From the cell containing the given text, extract its center point as (X, Y) coordinate. 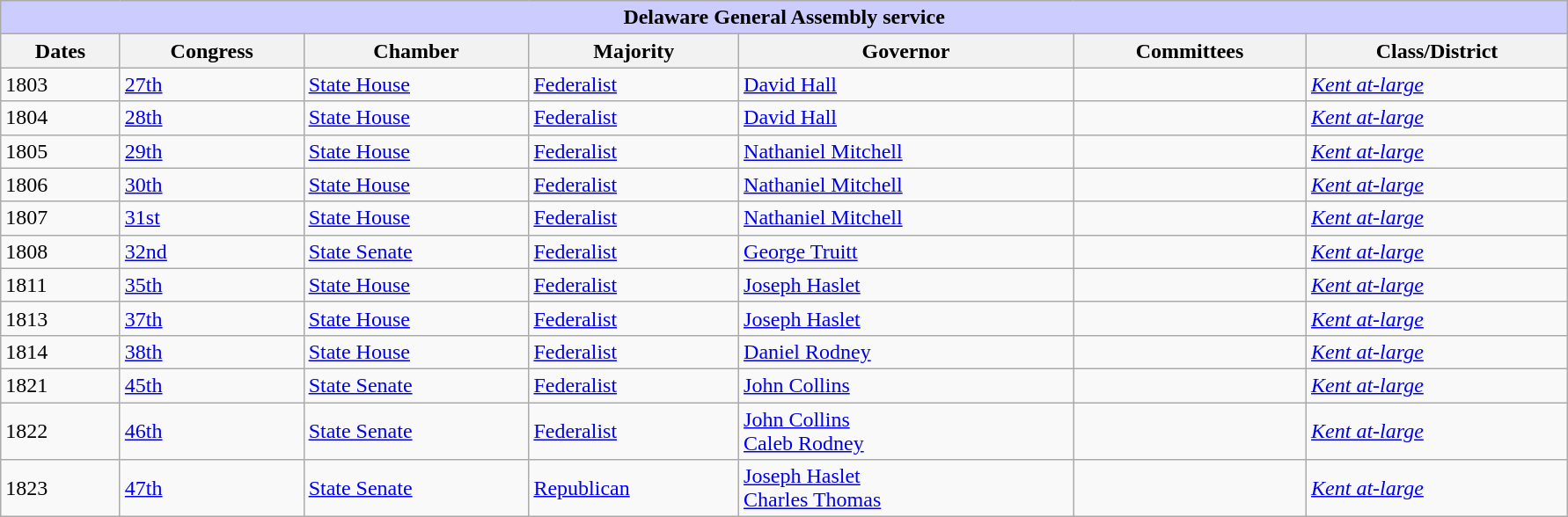
1804 (61, 118)
Committees (1190, 51)
George Truitt (906, 251)
Congress (211, 51)
John Collins (906, 385)
28th (211, 118)
47th (211, 489)
29th (211, 151)
1811 (61, 285)
Dates (61, 51)
1806 (61, 185)
1808 (61, 251)
35th (211, 285)
1814 (61, 352)
1805 (61, 151)
Daniel Rodney (906, 352)
Delaware General Assembly service (785, 18)
Class/District (1438, 51)
John CollinsCaleb Rodney (906, 431)
1822 (61, 431)
Majority (634, 51)
1823 (61, 489)
1821 (61, 385)
1803 (61, 84)
31st (211, 218)
45th (211, 385)
38th (211, 352)
46th (211, 431)
Joseph HasletCharles Thomas (906, 489)
Chamber (416, 51)
Governor (906, 51)
1807 (61, 218)
32nd (211, 251)
27th (211, 84)
1813 (61, 318)
Republican (634, 489)
30th (211, 185)
37th (211, 318)
